Return the [X, Y] coordinate for the center point of the cell that contains the specified text.  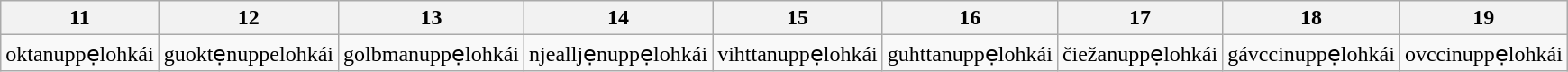
14 [618, 18]
12 [249, 18]
čiežanuppẹlohkái [1139, 53]
16 [970, 18]
njealljẹnuppẹlohkái [618, 53]
13 [432, 18]
15 [798, 18]
gávccinuppẹlohkái [1312, 53]
18 [1312, 18]
17 [1139, 18]
guoktẹnuppelohkái [249, 53]
ovccinuppẹlohkái [1483, 53]
vihttanuppẹlohkái [798, 53]
11 [79, 18]
guhttanuppẹlohkái [970, 53]
19 [1483, 18]
golbmanuppẹlohkái [432, 53]
oktanuppẹlohkái [79, 53]
